Pinpoint the cell where the given text exists, returning its [x, y] midpoint coordinate. 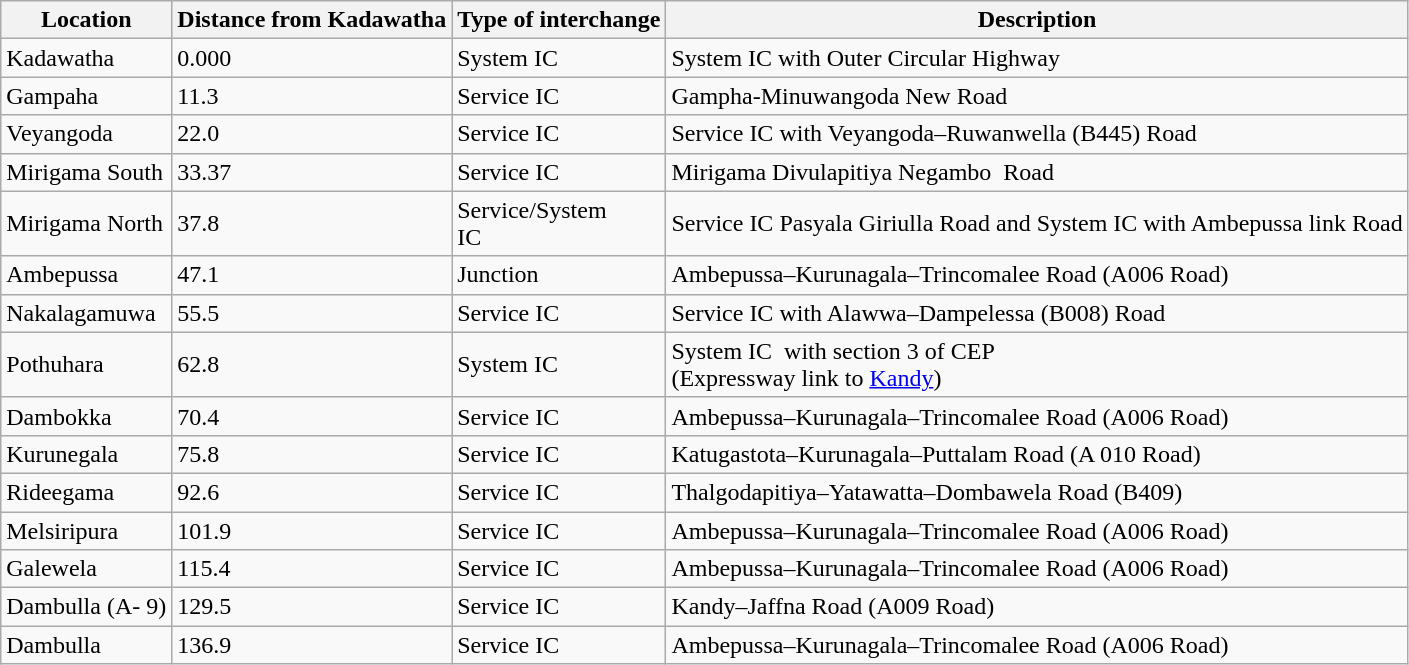
55.5 [312, 313]
Galewela [86, 569]
0.000 [312, 58]
Veyangoda [86, 134]
System IC with section 3 of CEP(Expressway link to Kandy) [1037, 364]
Description [1037, 20]
11.3 [312, 96]
115.4 [312, 569]
62.8 [312, 364]
Location [86, 20]
Thalgodapitiya–Yatawatta–Dombawela Road (B409) [1037, 492]
70.4 [312, 416]
Distance from Kadawatha [312, 20]
Type of interchange [559, 20]
Gampaha [86, 96]
129.5 [312, 607]
Melsiripura [86, 531]
Nakalagamuwa [86, 313]
Mirigama South [86, 172]
Kandy–Jaffna Road (A009 Road) [1037, 607]
Service IC Pasyala Giriulla Road and System IC with Ambepussa link Road [1037, 224]
Kadawatha [86, 58]
Rideegama [86, 492]
22.0 [312, 134]
Service/SystemIC [559, 224]
92.6 [312, 492]
Gampha-Minuwangoda New Road [1037, 96]
75.8 [312, 454]
Dambulla (A- 9) [86, 607]
Service IC with Alawwa–Dampelessa (B008) Road [1037, 313]
Dambulla [86, 645]
Dambokka [86, 416]
Junction [559, 275]
136.9 [312, 645]
47.1 [312, 275]
33.37 [312, 172]
Pothuhara [86, 364]
System IC with Outer Circular Highway [1037, 58]
Mirigama North [86, 224]
Mirigama Divulapitiya Negambo Road [1037, 172]
Service IC with Veyangoda–Ruwanwella (B445) Road [1037, 134]
101.9 [312, 531]
Ambepussa [86, 275]
Kurunegala [86, 454]
37.8 [312, 224]
Katugastota–Kurunagala–Puttalam Road (A 010 Road) [1037, 454]
